Search for the cell housing the specified text and yield its [X, Y] center coordinate. 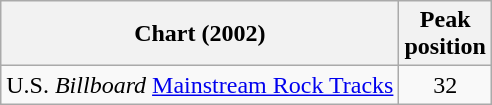
Chart (2002) [200, 34]
32 [445, 85]
U.S. Billboard Mainstream Rock Tracks [200, 85]
Peak position [445, 34]
